For the text-containing cell, return its midpoint in [X, Y] coordinate format. 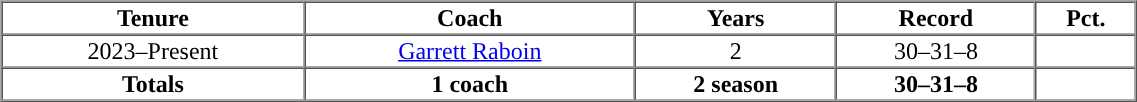
Garrett Raboin [470, 50]
Record [936, 18]
1 coach [470, 84]
Years [736, 18]
2023–Present [154, 50]
2 [736, 50]
2 season [736, 84]
Tenure [154, 18]
Totals [154, 84]
Coach [470, 18]
Pct. [1086, 18]
